Capture the cell that displays the provided text and extract its (x, y) central coordinate. 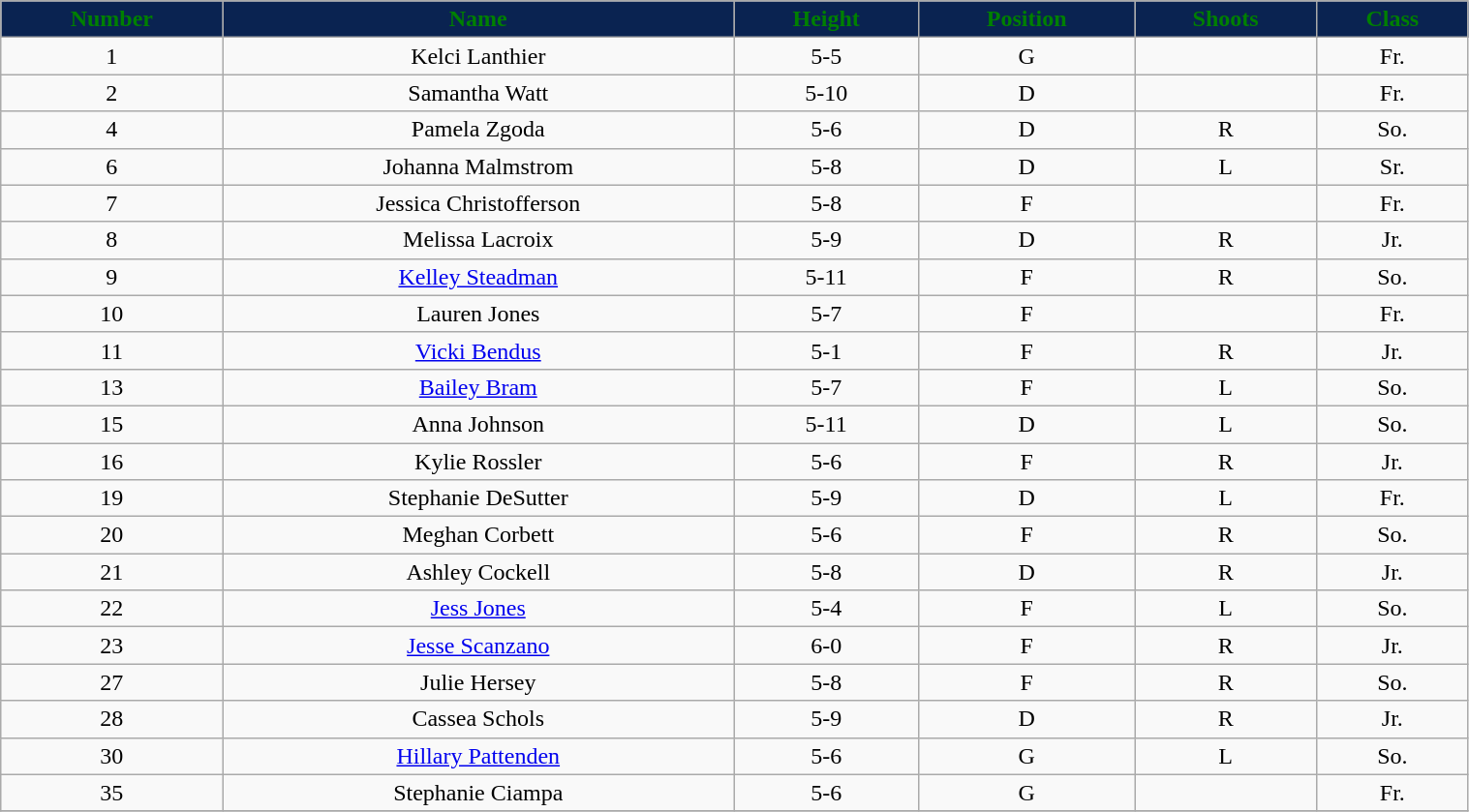
Vicki Bendus (478, 350)
9 (112, 277)
Cassea Schols (478, 719)
13 (112, 387)
Julie Hersey (478, 682)
11 (112, 350)
Sr. (1392, 166)
Shoots (1226, 19)
1 (112, 56)
4 (112, 130)
5-5 (827, 56)
6 (112, 166)
2 (112, 93)
Kelci Lanthier (478, 56)
Stephanie DeSutter (478, 498)
7 (112, 203)
27 (112, 682)
Melissa Lacroix (478, 240)
21 (112, 572)
Kylie Rossler (478, 462)
Jessica Christofferson (478, 203)
Ashley Cockell (478, 572)
Number (112, 19)
Height (827, 19)
Hillary Pattenden (478, 756)
5-10 (827, 93)
22 (112, 609)
Stephanie Ciampa (478, 793)
10 (112, 314)
23 (112, 646)
Name (478, 19)
Johanna Malmstrom (478, 166)
5-4 (827, 609)
Meghan Corbett (478, 535)
Kelley Steadman (478, 277)
20 (112, 535)
35 (112, 793)
Samantha Watt (478, 93)
Jesse Scanzano (478, 646)
8 (112, 240)
Position (1026, 19)
Pamela Zgoda (478, 130)
15 (112, 424)
6-0 (827, 646)
Jess Jones (478, 609)
5-1 (827, 350)
Anna Johnson (478, 424)
16 (112, 462)
19 (112, 498)
Class (1392, 19)
28 (112, 719)
Bailey Bram (478, 387)
30 (112, 756)
Lauren Jones (478, 314)
